Return the [X, Y] coordinate for the center point of the cell that contains the specified text.  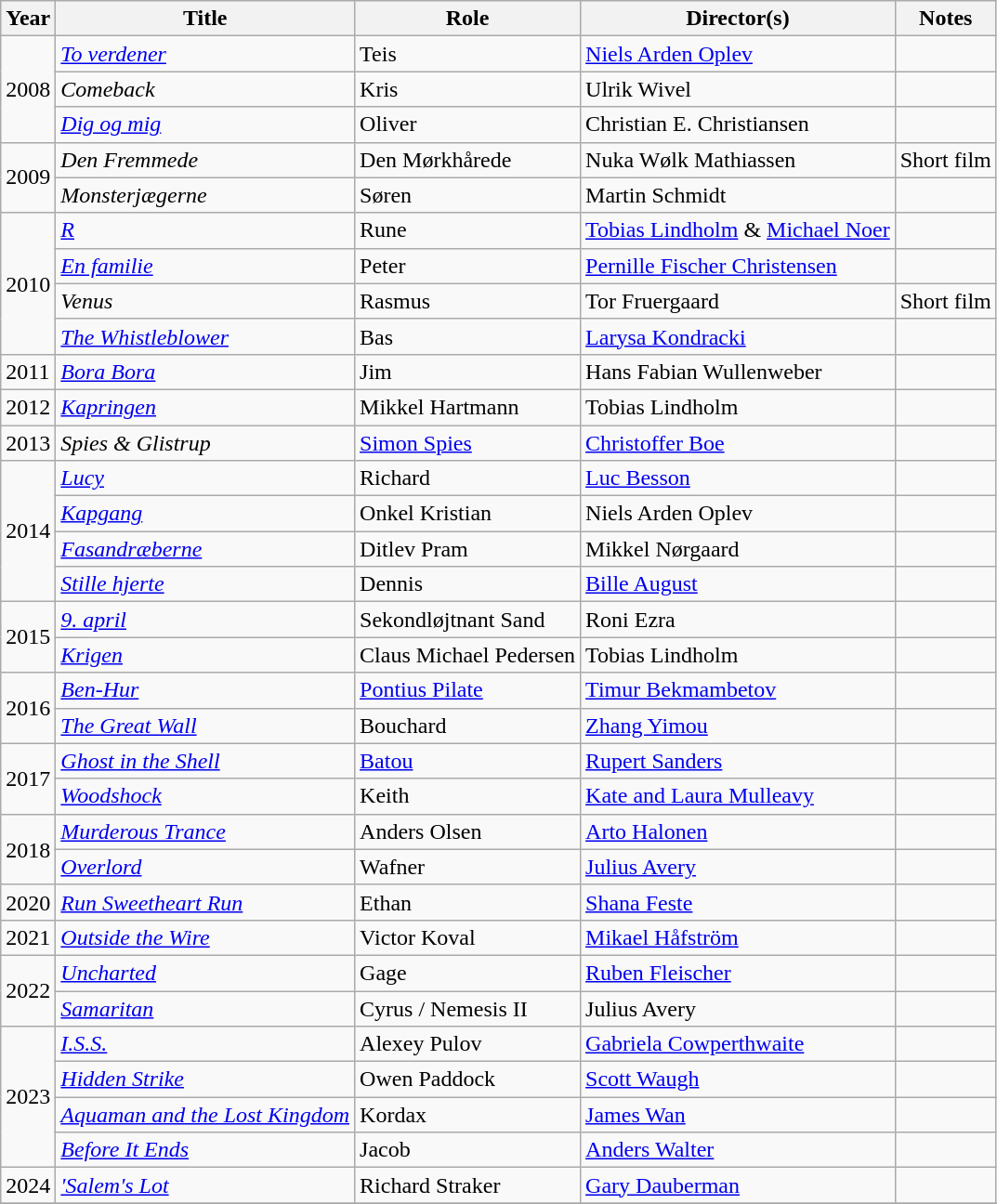
Søren [468, 195]
Den Fremmede [205, 160]
Monsterjægerne [205, 195]
2021 [28, 937]
2023 [28, 1097]
James Wan [738, 1115]
Teis [468, 54]
2017 [28, 779]
2012 [28, 407]
Keith [468, 796]
Kordax [468, 1115]
Owen Paddock [468, 1080]
Kate and Laura Mulleavy [738, 796]
R [205, 230]
Rasmus [468, 301]
Mikkel Hartmann [468, 407]
Richard [468, 478]
Stille hjerte [205, 584]
Notes [946, 19]
Kapringen [205, 407]
Ben-Hur [205, 690]
Christian E. Christiansen [738, 124]
Samaritan [205, 1008]
Rune [468, 230]
Mikael Håfström [738, 937]
Arto Halonen [738, 831]
Bille August [738, 584]
Title [205, 19]
Simon Spies [468, 443]
Christoffer Boe [738, 443]
Martin Schmidt [738, 195]
Victor Koval [468, 937]
'Salem's Lot [205, 1185]
2014 [28, 531]
Murderous Trance [205, 831]
Anders Walter [738, 1150]
Claus Michael Pedersen [468, 655]
Rupert Sanders [738, 761]
Cyrus / Nemesis II [468, 1008]
Year [28, 19]
Woodshock [205, 796]
Tobias Lindholm & Michael Noer [738, 230]
Dennis [468, 584]
Overlord [205, 867]
Comeback [205, 89]
Ethan [468, 902]
Uncharted [205, 973]
2018 [28, 849]
Before It Ends [205, 1150]
Den Mørkhårede [468, 160]
Jacob [468, 1150]
9. april [205, 620]
Hans Fabian Wullenweber [738, 372]
2011 [28, 372]
Richard Straker [468, 1185]
Onkel Kristian [468, 514]
I.S.S. [205, 1044]
Ghost in the Shell [205, 761]
Krigen [205, 655]
2013 [28, 443]
Bouchard [468, 726]
Kapgang [205, 514]
Bora Bora [205, 372]
Director(s) [738, 19]
2010 [28, 283]
Spies & Glistrup [205, 443]
2008 [28, 89]
Jim [468, 372]
En familie [205, 266]
Scott Waugh [738, 1080]
Luc Besson [738, 478]
Venus [205, 301]
Run Sweetheart Run [205, 902]
Hidden Strike [205, 1080]
To verdener [205, 54]
Larysa Kondracki [738, 336]
Pontius Pilate [468, 690]
Ruben Fleischer [738, 973]
2015 [28, 637]
The Whistleblower [205, 336]
Gage [468, 973]
Peter [468, 266]
Batou [468, 761]
Ditlev Pram [468, 549]
2022 [28, 990]
Dig og mig [205, 124]
Pernille Fischer Christensen [738, 266]
Gabriela Cowperthwaite [738, 1044]
2016 [28, 708]
Shana Feste [738, 902]
Mikkel Nørgaard [738, 549]
2009 [28, 177]
Gary Dauberman [738, 1185]
Outside the Wire [205, 937]
The Great Wall [205, 726]
Zhang Yimou [738, 726]
Ulrik Wivel [738, 89]
Aquaman and the Lost Kingdom [205, 1115]
Alexey Pulov [468, 1044]
Wafner [468, 867]
Fasandræberne [205, 549]
Anders Olsen [468, 831]
Bas [468, 336]
Timur Bekmambetov [738, 690]
Nuka Wølk Mathiassen [738, 160]
Oliver [468, 124]
Kris [468, 89]
Lucy [205, 478]
Sekondløjtnant Sand [468, 620]
Roni Ezra [738, 620]
Role [468, 19]
2024 [28, 1185]
2020 [28, 902]
Tor Fruergaard [738, 301]
